Pinpoint the cell where the given text exists, returning its (X, Y) midpoint coordinate. 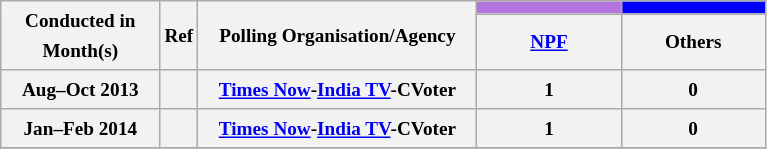
NPF (549, 42)
Jan–Feb 2014 (80, 128)
Aug–Oct 2013 (80, 90)
Others (693, 42)
Conducted in Month(s) (80, 36)
Polling Organisation/Agency (338, 36)
Ref (179, 36)
